Scan for the cell matching the given text and deliver its (x, y) coordinate at center. 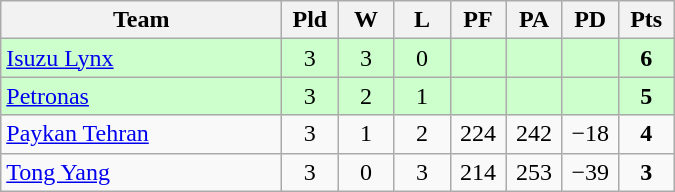
Petronas (142, 96)
Pts (646, 20)
Pld (310, 20)
L (422, 20)
4 (646, 134)
PD (590, 20)
Tong Yang (142, 172)
Paykan Tehran (142, 134)
−39 (590, 172)
6 (646, 58)
Isuzu Lynx (142, 58)
5 (646, 96)
PF (478, 20)
Team (142, 20)
PA (534, 20)
W (366, 20)
253 (534, 172)
214 (478, 172)
224 (478, 134)
−18 (590, 134)
242 (534, 134)
